Identify which cell holds the provided text, then report its (X, Y) central coordinate. 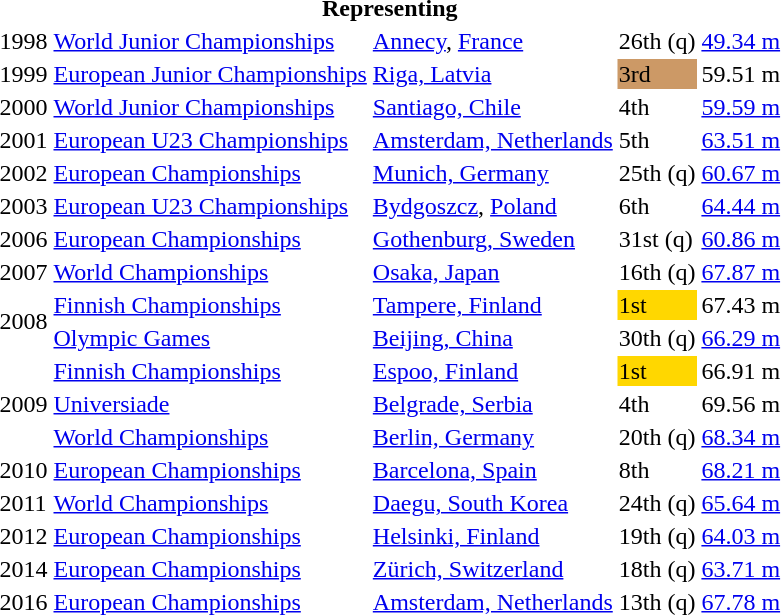
Tampere, Finland (492, 305)
Espoo, Finland (492, 371)
16th (q) (657, 272)
European Junior Championships (210, 74)
31st (q) (657, 239)
Bydgoszcz, Poland (492, 206)
20th (q) (657, 437)
25th (q) (657, 173)
Daegu, South Korea (492, 503)
Olympic Games (210, 338)
Amsterdam, Netherlands (492, 140)
Munich, Germany (492, 173)
19th (q) (657, 536)
Santiago, Chile (492, 107)
Annecy, France (492, 41)
6th (657, 206)
8th (657, 470)
Barcelona, Spain (492, 470)
3rd (657, 74)
Helsinki, Finland (492, 536)
24th (q) (657, 503)
Riga, Latvia (492, 74)
5th (657, 140)
Zürich, Switzerland (492, 569)
18th (q) (657, 569)
Osaka, Japan (492, 272)
Gothenburg, Sweden (492, 239)
30th (q) (657, 338)
Beijing, China (492, 338)
Berlin, Germany (492, 437)
Universiade (210, 404)
26th (q) (657, 41)
Belgrade, Serbia (492, 404)
